Capture the cell that displays the provided text and extract its [X, Y] central coordinate. 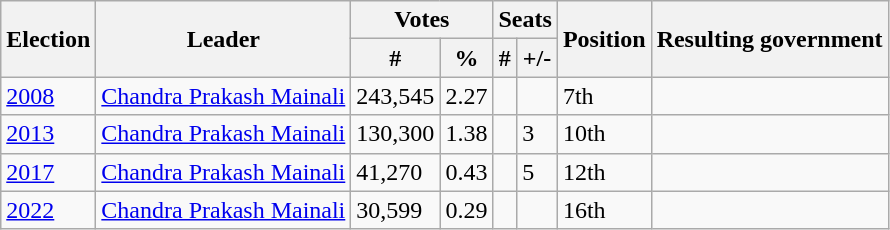
7th [604, 96]
5 [538, 172]
2.27 [466, 96]
30,599 [396, 210]
Leader [224, 39]
12th [604, 172]
2008 [48, 96]
Resulting government [770, 39]
2017 [48, 172]
3 [538, 134]
2013 [48, 134]
% [466, 58]
41,270 [396, 172]
130,300 [396, 134]
Election [48, 39]
0.43 [466, 172]
16th [604, 210]
0.29 [466, 210]
2022 [48, 210]
1.38 [466, 134]
Position [604, 39]
243,545 [396, 96]
10th [604, 134]
Seats [525, 20]
Votes [422, 20]
+/- [538, 58]
